Search for the cell housing the specified text and yield its (x, y) center coordinate. 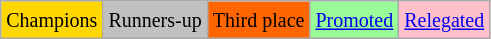
Promoted (354, 20)
Champions (52, 20)
Relegated (444, 20)
Third place (258, 20)
Runners-up (155, 20)
